For the text-containing cell, return its midpoint in (X, Y) coordinate format. 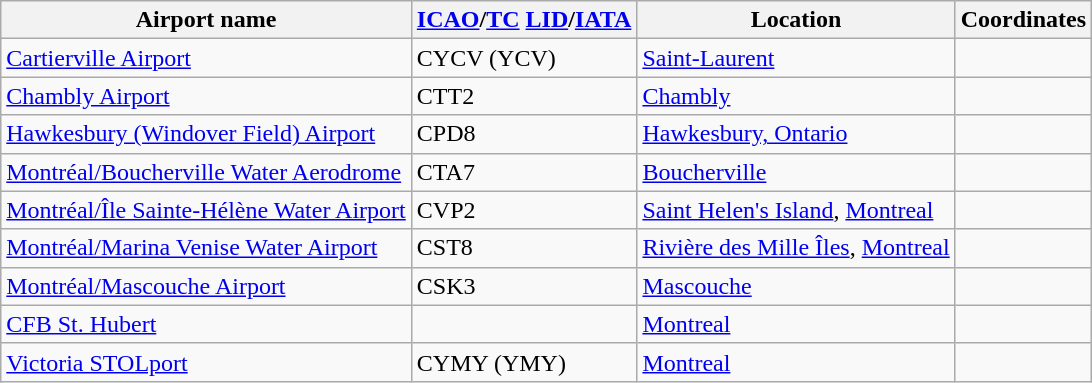
CVP2 (524, 210)
CTT2 (524, 96)
Montréal/Boucherville Water Aerodrome (206, 172)
Montréal/Marina Venise Water Airport (206, 248)
CYCV (YCV) (524, 58)
Hawkesbury (Windover Field) Airport (206, 134)
Airport name (206, 20)
Victoria STOLport (206, 362)
Coordinates (1023, 20)
CYMY (YMY) (524, 362)
Montréal/Île Sainte-Hélène Water Airport (206, 210)
Mascouche (796, 286)
Boucherville (796, 172)
CFB St. Hubert (206, 324)
CTA7 (524, 172)
CST8 (524, 248)
Saint-Laurent (796, 58)
Montréal/Mascouche Airport (206, 286)
Saint Helen's Island, Montreal (796, 210)
Chambly Airport (206, 96)
Hawkesbury, Ontario (796, 134)
Cartierville Airport (206, 58)
Chambly (796, 96)
Rivière des Mille Îles, Montreal (796, 248)
Location (796, 20)
CPD8 (524, 134)
ICAO/TC LID/IATA (524, 20)
CSK3 (524, 286)
